From the cell containing the given text, extract its center point as (X, Y) coordinate. 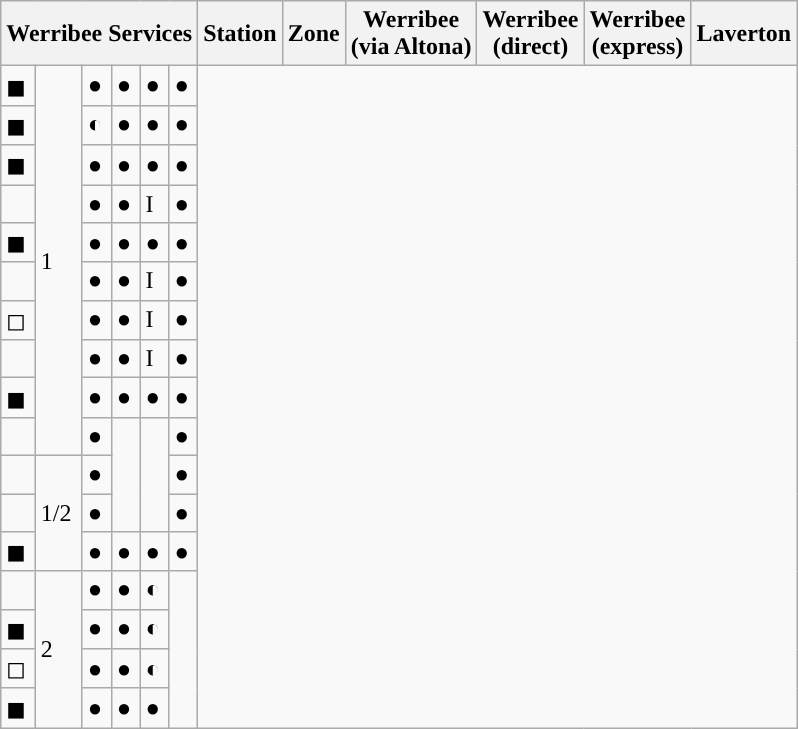
1 (58, 261)
Werribee Services (100, 34)
Werribee(direct) (530, 34)
Zone (314, 34)
Werribee(via Altona) (411, 34)
Werribee(express) (638, 34)
2 (58, 650)
Laverton (744, 34)
Station (240, 34)
1/2 (58, 513)
